Provide the (x, y) coordinate of the cell's center where the given text is located.  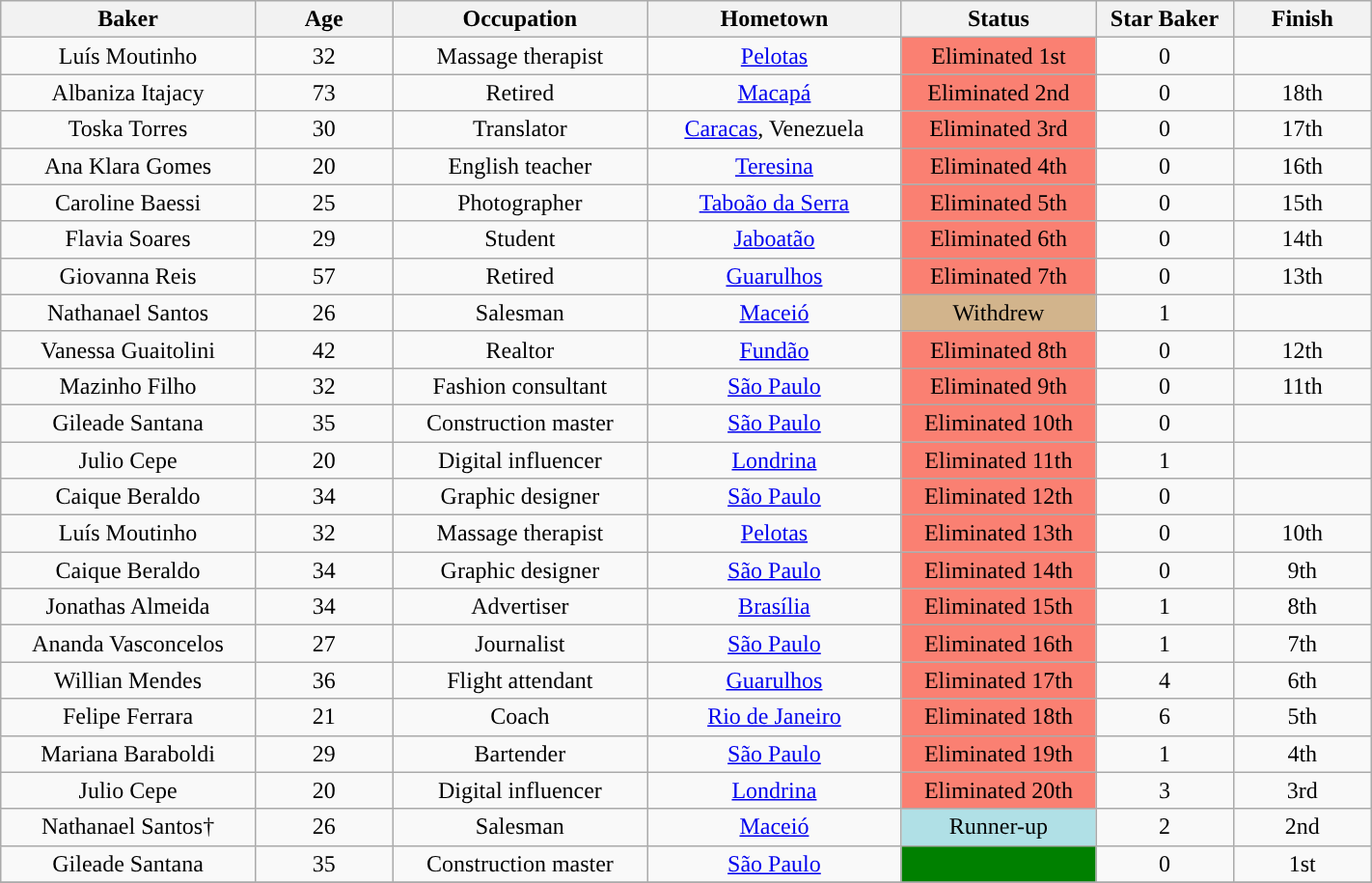
Finish (1303, 19)
Photographer (520, 203)
Eliminated 14th (998, 570)
15th (1303, 203)
Eliminated 13th (998, 534)
Giovanna Reis (128, 276)
4 (1166, 680)
Student (520, 239)
8th (1303, 607)
Eliminated 19th (998, 754)
Eliminated 16th (998, 644)
Eliminated 2nd (998, 93)
7th (1303, 644)
Eliminated 18th (998, 717)
Brasília (775, 607)
Jonathas Almeida (128, 607)
Fundão (775, 349)
12th (1303, 349)
English teacher (520, 166)
Flavia Soares (128, 239)
Flight attendant (520, 680)
Fashion consultant (520, 386)
73 (324, 93)
25 (324, 203)
Eliminated 7th (998, 276)
Eliminated 4th (998, 166)
21 (324, 717)
Jaboatão (775, 239)
Caracas, Venezuela (775, 129)
2 (1166, 827)
13th (1303, 276)
Nathanael Santos (128, 313)
Eliminated 8th (998, 349)
16th (1303, 166)
Eliminated 15th (998, 607)
Eliminated 12th (998, 497)
Hometown (775, 19)
5th (1303, 717)
Bartender (520, 754)
Rio de Janeiro (775, 717)
Ana Klara Gomes (128, 166)
36 (324, 680)
Felipe Ferrara (128, 717)
Baker (128, 19)
11th (1303, 386)
Willian Mendes (128, 680)
Eliminated 1st (998, 56)
3rd (1303, 790)
Translator (520, 129)
Toska Torres (128, 129)
Age (324, 19)
18th (1303, 93)
Eliminated 6th (998, 239)
Nathanael Santos† (128, 827)
3 (1166, 790)
Coach (520, 717)
Vanessa Guaitolini (128, 349)
4th (1303, 754)
Eliminated 3rd (998, 129)
57 (324, 276)
2nd (1303, 827)
17th (1303, 129)
Status (998, 19)
Caroline Baessi (128, 203)
27 (324, 644)
Eliminated 17th (998, 680)
9th (1303, 570)
Mariana Baraboldi (128, 754)
Taboão da Serra (775, 203)
Albaniza Itajacy (128, 93)
Occupation (520, 19)
Journalist (520, 644)
Eliminated 10th (998, 423)
Withdrew (998, 313)
Macapá (775, 93)
Eliminated 5th (998, 203)
Eliminated 11th (998, 460)
6th (1303, 680)
Teresina (775, 166)
10th (1303, 534)
14th (1303, 239)
Eliminated 20th (998, 790)
Ananda Vasconcelos (128, 644)
30 (324, 129)
Mazinho Filho (128, 386)
42 (324, 349)
1st (1303, 864)
Eliminated 9th (998, 386)
Advertiser (520, 607)
Realtor (520, 349)
Star Baker (1166, 19)
Runner-up (998, 827)
6 (1166, 717)
